Detect which cell encompasses the target text, then output its [X, Y] center coordinate. 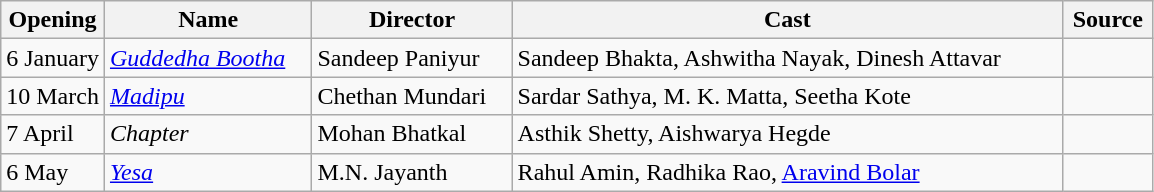
6 January [53, 58]
Sardar Sathya, M. K. Matta, Seetha Kote [787, 96]
Sandeep Bhakta, Ashwitha Nayak, Dinesh Attavar [787, 58]
Yesa [208, 172]
Mohan Bhatkal [412, 134]
10 March [53, 96]
6 May [53, 172]
Chethan Mundari [412, 96]
Sandeep Paniyur [412, 58]
Chapter [208, 134]
Director [412, 20]
Opening [53, 20]
7 April [53, 134]
Cast [787, 20]
Source [1108, 20]
Name [208, 20]
Guddedha Bootha [208, 58]
Rahul Amin, Radhika Rao, Aravind Bolar [787, 172]
M.N. Jayanth [412, 172]
Madipu [208, 96]
Asthik Shetty, Aishwarya Hegde [787, 134]
